Scan for the cell matching the given text and deliver its (X, Y) coordinate at center. 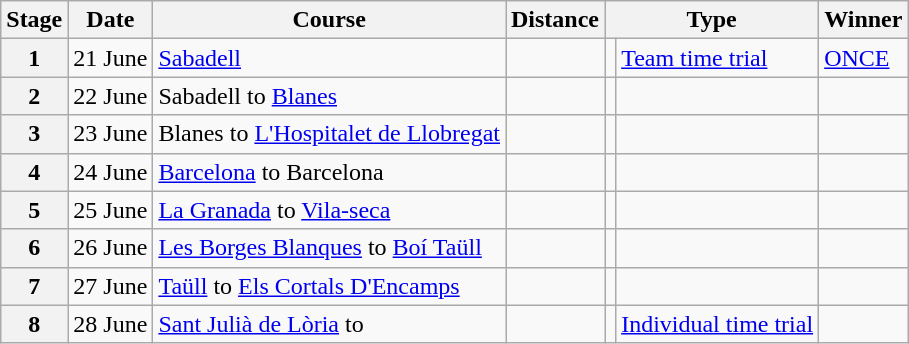
Sabadell to Blanes (330, 96)
6 (34, 248)
24 June (110, 172)
Individual time trial (718, 324)
La Granada to Vila-seca (330, 210)
8 (34, 324)
7 (34, 286)
23 June (110, 134)
21 June (110, 58)
1 (34, 58)
Winner (864, 20)
Blanes to L'Hospitalet de Llobregat (330, 134)
Distance (556, 20)
Stage (34, 20)
27 June (110, 286)
26 June (110, 248)
22 June (110, 96)
25 June (110, 210)
Les Borges Blanques to Boí Taüll (330, 248)
Barcelona to Barcelona (330, 172)
Team time trial (718, 58)
28 June (110, 324)
5 (34, 210)
Date (110, 20)
Taüll to Els Cortals D'Encamps (330, 286)
Course (330, 20)
Type (712, 20)
Sabadell (330, 58)
4 (34, 172)
3 (34, 134)
Sant Julià de Lòria to (330, 324)
ONCE (864, 58)
2 (34, 96)
